Extract the (x, y) coordinate from the center of the cell holding the provided text.  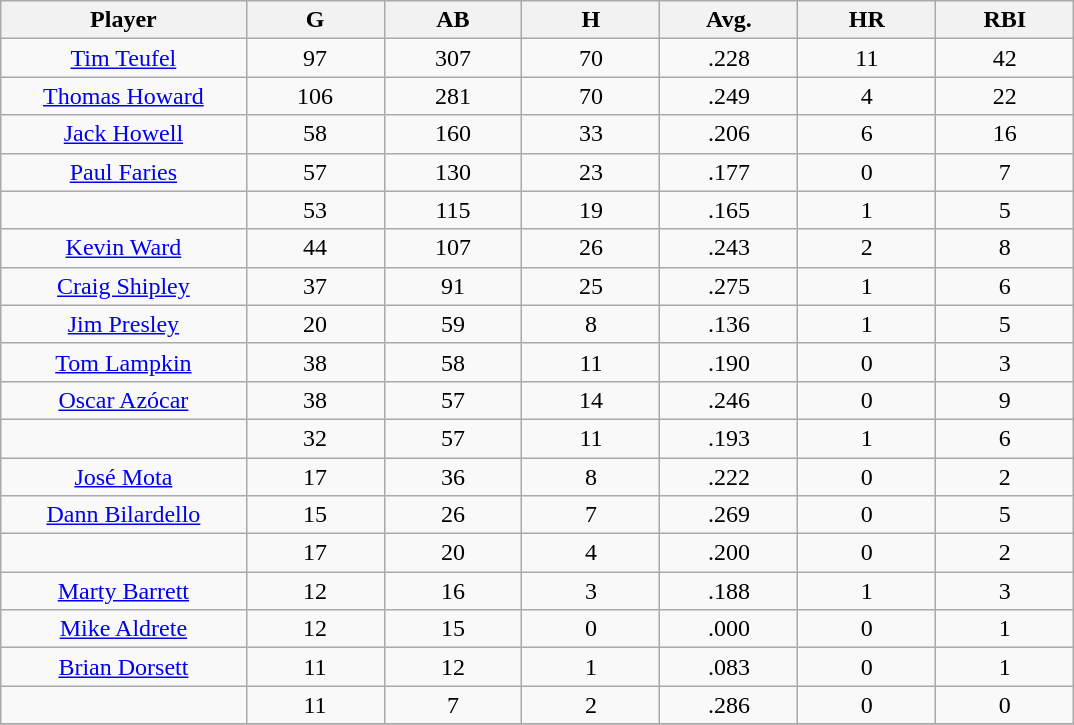
44 (315, 248)
23 (591, 172)
Oscar Azócar (124, 400)
14 (591, 400)
Avg. (729, 20)
.165 (729, 210)
115 (453, 210)
22 (1005, 96)
.243 (729, 248)
.177 (729, 172)
59 (453, 324)
.193 (729, 438)
Player (124, 20)
.269 (729, 515)
Mike Aldrete (124, 629)
25 (591, 286)
Dann Bilardello (124, 515)
.000 (729, 629)
Thomas Howard (124, 96)
.286 (729, 705)
107 (453, 248)
Craig Shipley (124, 286)
33 (591, 134)
G (315, 20)
53 (315, 210)
Marty Barrett (124, 591)
91 (453, 286)
.190 (729, 362)
Jim Presley (124, 324)
.083 (729, 667)
Jack Howell (124, 134)
.206 (729, 134)
H (591, 20)
Paul Faries (124, 172)
.136 (729, 324)
AB (453, 20)
Brian Dorsett (124, 667)
106 (315, 96)
RBI (1005, 20)
Kevin Ward (124, 248)
130 (453, 172)
José Mota (124, 477)
160 (453, 134)
9 (1005, 400)
HR (867, 20)
Tim Teufel (124, 58)
.200 (729, 553)
.222 (729, 477)
36 (453, 477)
307 (453, 58)
37 (315, 286)
.249 (729, 96)
Tom Lampkin (124, 362)
.228 (729, 58)
32 (315, 438)
42 (1005, 58)
19 (591, 210)
.246 (729, 400)
281 (453, 96)
.188 (729, 591)
.275 (729, 286)
97 (315, 58)
